Identify which cell holds the provided text, then report its (x, y) central coordinate. 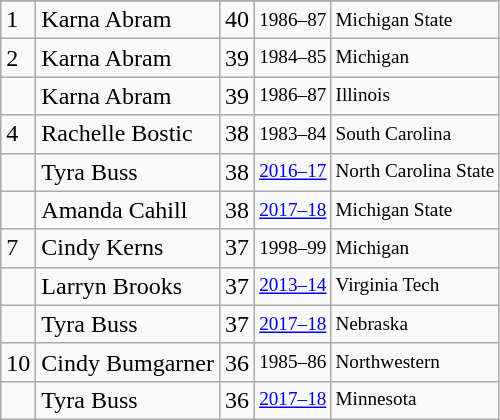
Cindy Kerns (128, 248)
4 (18, 134)
North Carolina State (415, 172)
Rachelle Bostic (128, 134)
2 (18, 58)
Minnesota (415, 400)
1 (18, 20)
2016–17 (293, 172)
Amanda Cahill (128, 210)
40 (238, 20)
Cindy Bumgarner (128, 362)
Virginia Tech (415, 286)
10 (18, 362)
7 (18, 248)
2013–14 (293, 286)
Northwestern (415, 362)
1998–99 (293, 248)
1984–85 (293, 58)
1983–84 (293, 134)
Larryn Brooks (128, 286)
Nebraska (415, 324)
1985–86 (293, 362)
South Carolina (415, 134)
Illinois (415, 96)
